Return the (X, Y) coordinate for the center point of the cell that contains the specified text.  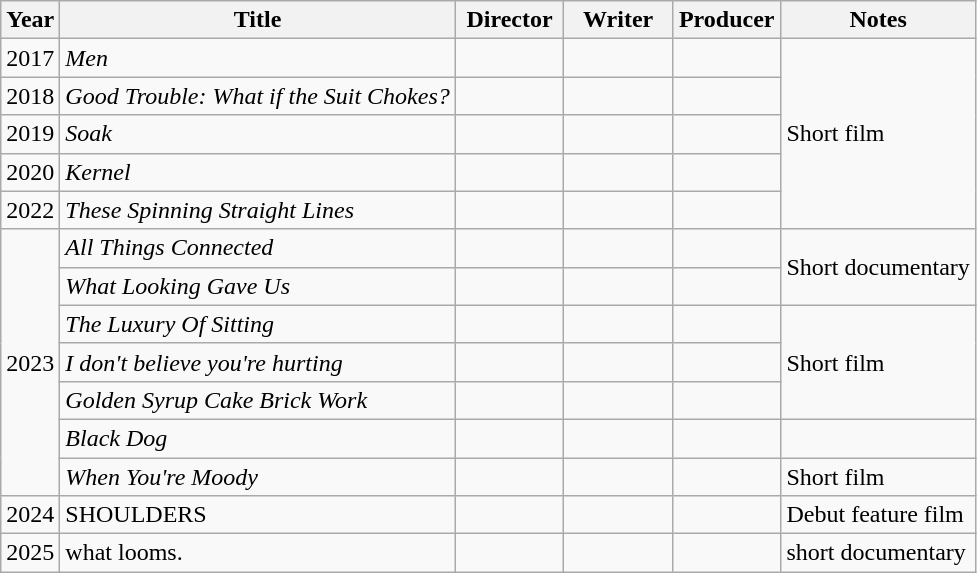
Soak (258, 134)
SHOULDERS (258, 515)
Producer (726, 20)
Title (258, 20)
2017 (30, 58)
what looms. (258, 553)
Kernel (258, 172)
Black Dog (258, 438)
Good Trouble: What if the Suit Chokes? (258, 96)
Golden Syrup Cake Brick Work (258, 400)
Director (510, 20)
2020 (30, 172)
These Spinning Straight Lines (258, 210)
All Things Connected (258, 248)
I don't believe you're hurting (258, 362)
Men (258, 58)
2018 (30, 96)
Debut feature film (878, 515)
Writer (618, 20)
What Looking Gave Us (258, 286)
short documentary (878, 553)
2022 (30, 210)
Short documentary (878, 267)
Year (30, 20)
2019 (30, 134)
2024 (30, 515)
2023 (30, 362)
Notes (878, 20)
When You're Moody (258, 477)
2025 (30, 553)
The Luxury Of Sitting (258, 324)
